Find where the given text appears and provide that cell's center as (x, y) coordinate. 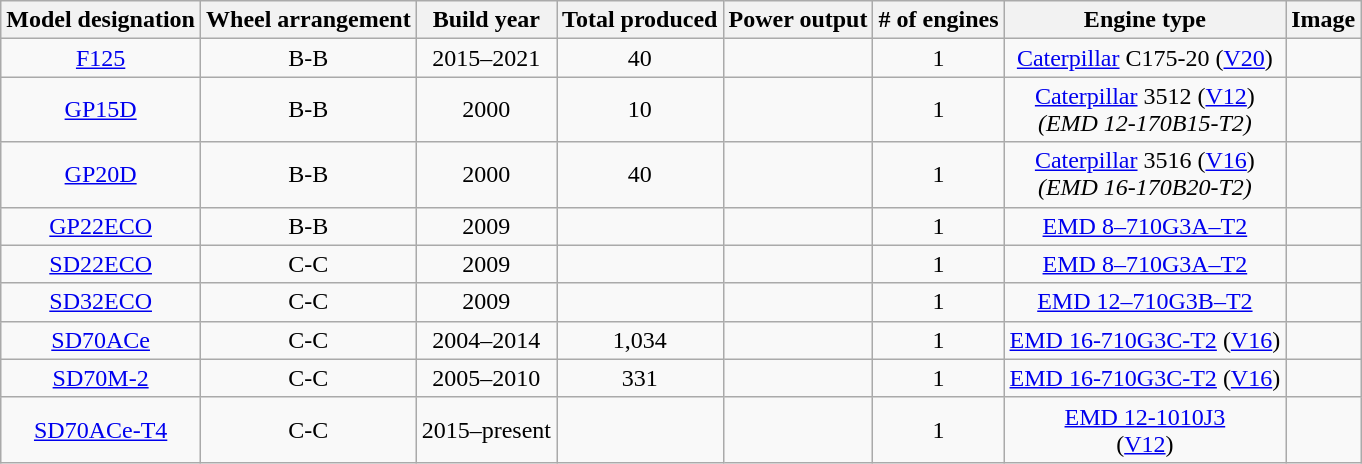
Wheel arrangement (309, 20)
SD32ECO (101, 302)
SD70M-2 (101, 378)
Image (1324, 20)
F125 (101, 58)
SD70ACe (101, 340)
2015–2021 (486, 58)
Model designation (101, 20)
1,034 (640, 340)
SD22ECO (101, 264)
2004–2014 (486, 340)
EMD 12-1010J3(V12) (1145, 430)
GP20D (101, 174)
EMD 12–710G3B–T2 (1145, 302)
Power output (798, 20)
Caterpillar 3512 (V12)(EMD 12-170B15-T2) (1145, 110)
GP22ECO (101, 226)
Build year (486, 20)
Caterpillar C175-20 (V20) (1145, 58)
# of engines (938, 20)
331 (640, 378)
Total produced (640, 20)
GP15D (101, 110)
SD70ACe-T4 (101, 430)
Caterpillar 3516 (V16)(EMD 16-170B20-T2) (1145, 174)
Engine type (1145, 20)
2015–present (486, 430)
2005–2010 (486, 378)
10 (640, 110)
